Locate the cell with the specified text and output its (X, Y) center coordinate. 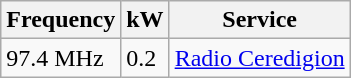
97.4 MHz (61, 58)
Radio Ceredigion (260, 58)
Service (260, 20)
kW (145, 20)
Frequency (61, 20)
0.2 (145, 58)
